For the text-containing cell, return its midpoint in (X, Y) coordinate format. 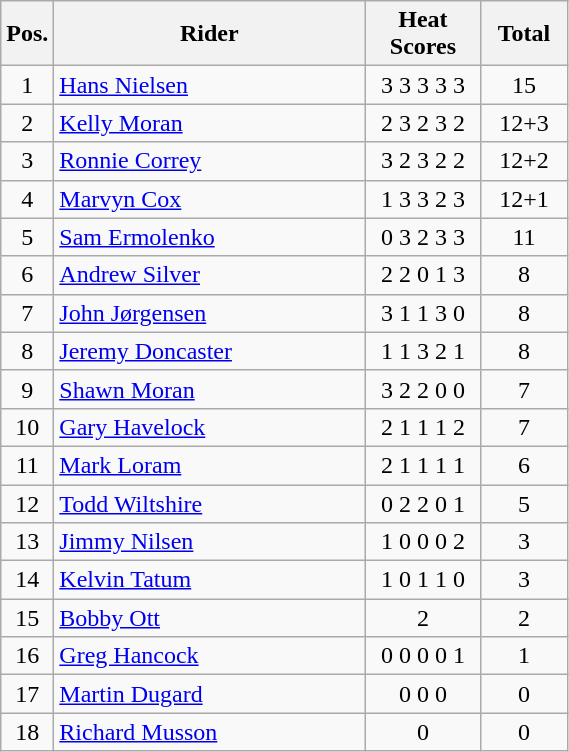
Sam Ermolenko (210, 237)
Gary Havelock (210, 427)
4 (28, 199)
3 2 2 0 0 (423, 389)
3 2 3 2 2 (423, 161)
1 0 1 1 0 (423, 580)
Ronnie Correy (210, 161)
3 3 3 3 3 (423, 85)
Marvyn Cox (210, 199)
13 (28, 542)
Kelvin Tatum (210, 580)
2 1 1 1 2 (423, 427)
2 3 2 3 2 (423, 123)
9 (28, 389)
16 (28, 656)
Todd Wiltshire (210, 503)
12+2 (524, 161)
2 2 0 1 3 (423, 275)
Total (524, 34)
17 (28, 694)
0 0 0 0 1 (423, 656)
1 0 0 0 2 (423, 542)
Richard Musson (210, 732)
Kelly Moran (210, 123)
John Jørgensen (210, 313)
Jeremy Doncaster (210, 351)
12+1 (524, 199)
0 2 2 0 1 (423, 503)
0 0 0 (423, 694)
Pos. (28, 34)
0 3 2 3 3 (423, 237)
Hans Nielsen (210, 85)
12 (28, 503)
Jimmy Nilsen (210, 542)
3 1 1 3 0 (423, 313)
2 1 1 1 1 (423, 465)
1 3 3 2 3 (423, 199)
Greg Hancock (210, 656)
Rider (210, 34)
12+3 (524, 123)
Shawn Moran (210, 389)
Bobby Ott (210, 618)
14 (28, 580)
1 1 3 2 1 (423, 351)
10 (28, 427)
Heat Scores (423, 34)
Mark Loram (210, 465)
Andrew Silver (210, 275)
18 (28, 732)
Martin Dugard (210, 694)
